Identify which cell holds the provided text, then report its [X, Y] central coordinate. 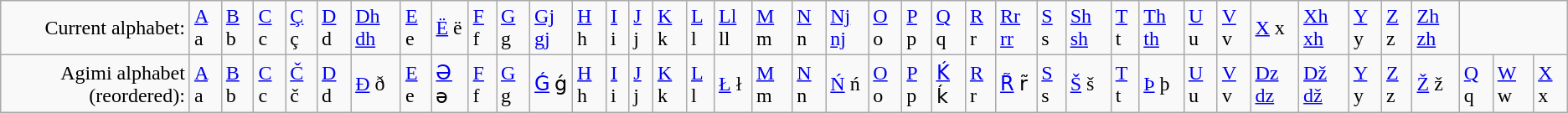
Š š [1088, 84]
R̃ r̃ [1017, 84]
Ž ž [1436, 84]
Zh zh [1436, 28]
Rr rr [1017, 28]
Sh sh [1088, 28]
Gj gj [551, 28]
W w [1513, 84]
Ǵ ǵ [551, 84]
Th th [1162, 28]
Ð ð [376, 84]
Dh dh [376, 28]
Dz dz [1275, 84]
Ń ń [848, 84]
Nj nj [848, 28]
Ll ll [732, 28]
Þ þ [1162, 84]
Ë ë [450, 28]
Ə ə [450, 84]
Ł ł [732, 84]
Č č [302, 84]
Xh xh [1324, 28]
Current alphabet: [95, 28]
Agimi alphabet (reordered): [95, 84]
Dž dž [1324, 84]
Ḱ ḱ [948, 84]
Ç ç [302, 28]
